Output the (X, Y) coordinate of the center of the cell containing the given text.  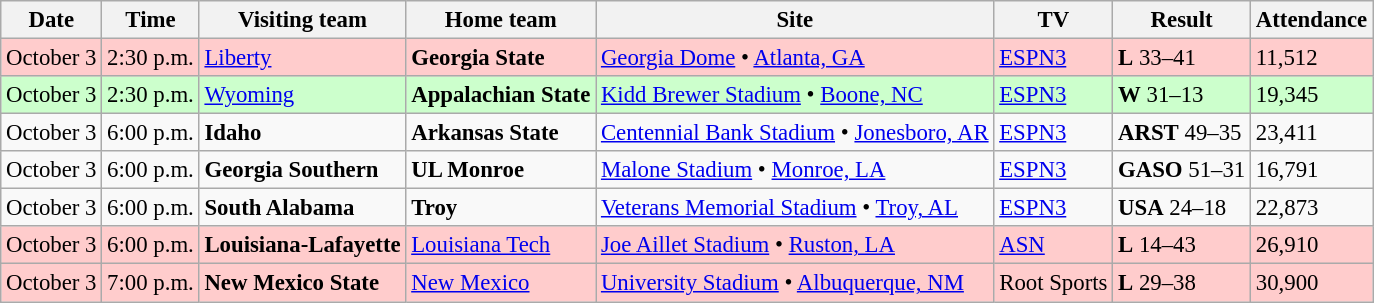
Georgia Dome • Atlanta, GA (795, 58)
Georgia State (501, 58)
Attendance (1312, 20)
L 29–38 (1182, 283)
L 14–43 (1182, 245)
New Mexico State (302, 283)
Date (52, 20)
Idaho (302, 133)
L 33–41 (1182, 58)
26,910 (1312, 245)
22,873 (1312, 208)
ARST 49–35 (1182, 133)
Root Sports (1054, 283)
Time (150, 20)
Visiting team (302, 20)
Joe Aillet Stadium • Ruston, LA (795, 245)
Wyoming (302, 95)
16,791 (1312, 170)
Appalachian State (501, 95)
Centennial Bank Stadium • Jonesboro, AR (795, 133)
30,900 (1312, 283)
ASN (1054, 245)
GASO 51–31 (1182, 170)
Site (795, 20)
University Stadium • Albuquerque, NM (795, 283)
Malone Stadium • Monroe, LA (795, 170)
USA 24–18 (1182, 208)
Liberty (302, 58)
Veterans Memorial Stadium • Troy, AL (795, 208)
7:00 p.m. (150, 283)
TV (1054, 20)
11,512 (1312, 58)
South Alabama (302, 208)
Arkansas State (501, 133)
Kidd Brewer Stadium • Boone, NC (795, 95)
Louisiana-Lafayette (302, 245)
Home team (501, 20)
Result (1182, 20)
New Mexico (501, 283)
Troy (501, 208)
23,411 (1312, 133)
Louisiana Tech (501, 245)
19,345 (1312, 95)
Georgia Southern (302, 170)
UL Monroe (501, 170)
W 31–13 (1182, 95)
